Search for the cell housing the specified text and yield its [x, y] center coordinate. 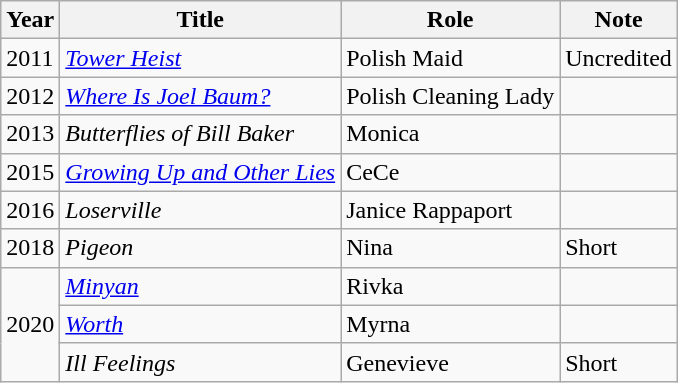
Minyan [200, 286]
2016 [30, 210]
2011 [30, 58]
Worth [200, 324]
2013 [30, 134]
Genevieve [450, 362]
2012 [30, 96]
Monica [450, 134]
Title [200, 20]
Polish Maid [450, 58]
2020 [30, 324]
Growing Up and Other Lies [200, 172]
Myrna [450, 324]
Tower Heist [200, 58]
Rivka [450, 286]
Butterflies of Bill Baker [200, 134]
Uncredited [619, 58]
Loserville [200, 210]
Ill Feelings [200, 362]
Nina [450, 248]
Year [30, 20]
2015 [30, 172]
Note [619, 20]
Where Is Joel Baum? [200, 96]
Role [450, 20]
CeCe [450, 172]
Janice Rappaport [450, 210]
2018 [30, 248]
Pigeon [200, 248]
Polish Cleaning Lady [450, 96]
